Output the (X, Y) coordinate of the center of the cell containing the given text.  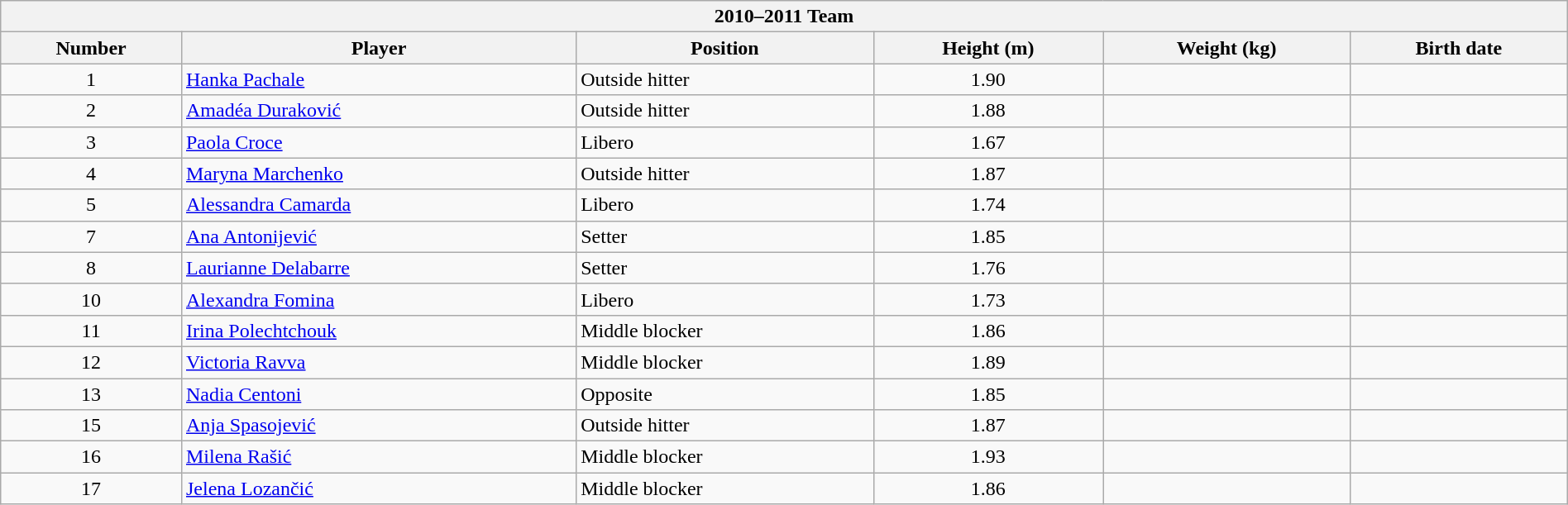
5 (91, 205)
2010–2011 Team (784, 17)
1.73 (988, 299)
Alessandra Camarda (379, 205)
Anja Spasojević (379, 426)
1.88 (988, 111)
15 (91, 426)
Amadéa Duraković (379, 111)
Number (91, 48)
10 (91, 299)
8 (91, 268)
1.93 (988, 457)
7 (91, 236)
2 (91, 111)
1 (91, 79)
16 (91, 457)
3 (91, 142)
11 (91, 331)
1.89 (988, 362)
1.76 (988, 268)
4 (91, 174)
Birth date (1459, 48)
Victoria Ravva (379, 362)
1.90 (988, 79)
Opposite (724, 394)
Hanka Pachale (379, 79)
Position (724, 48)
Laurianne Delabarre (379, 268)
Jelena Lozančić (379, 488)
17 (91, 488)
1.74 (988, 205)
Milena Rašić (379, 457)
Weight (kg) (1227, 48)
13 (91, 394)
Player (379, 48)
Paola Croce (379, 142)
Nadia Centoni (379, 394)
Maryna Marchenko (379, 174)
1.67 (988, 142)
Irina Polechtchouk (379, 331)
12 (91, 362)
Alexandra Fomina (379, 299)
Height (m) (988, 48)
Ana Antonijević (379, 236)
